Identify which cell holds the provided text, then report its [X, Y] central coordinate. 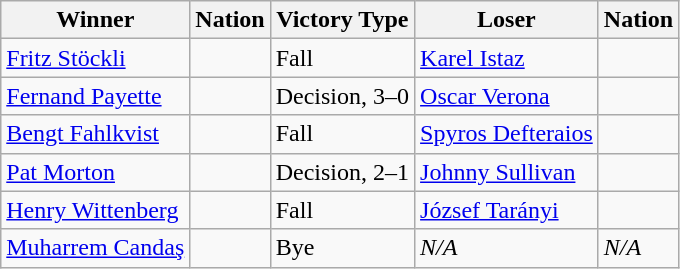
Pat Morton [96, 172]
Spyros Defteraios [507, 134]
Decision, 2–1 [342, 172]
József Tarányi [507, 210]
Loser [507, 20]
Bengt Fahlkvist [96, 134]
Victory Type [342, 20]
Winner [96, 20]
Fernand Payette [96, 96]
Muharrem Candaş [96, 248]
Fritz Stöckli [96, 58]
Johnny Sullivan [507, 172]
Henry Wittenberg [96, 210]
Oscar Verona [507, 96]
Bye [342, 248]
Decision, 3–0 [342, 96]
Karel Istaz [507, 58]
